Determine the (x, y) coordinate at the center of the cell enclosing the given text.  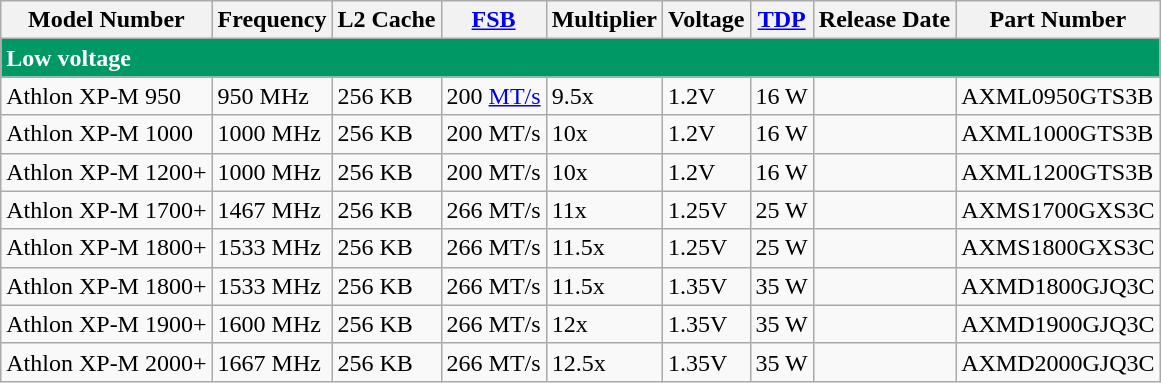
9.5x (604, 96)
Frequency (272, 20)
12x (604, 324)
Low voltage (580, 58)
AXML0950GTS3B (1058, 96)
Athlon XP-M 1900+ (106, 324)
AXMS1700GXS3C (1058, 210)
Athlon XP-M 950 (106, 96)
Athlon XP-M 2000+ (106, 362)
950 MHz (272, 96)
12.5x (604, 362)
Part Number (1058, 20)
TDP (782, 20)
Athlon XP-M 1700+ (106, 210)
1467 MHz (272, 210)
L2 Cache (386, 20)
Voltage (707, 20)
11x (604, 210)
1667 MHz (272, 362)
Multiplier (604, 20)
Model Number (106, 20)
AXMS1800GXS3C (1058, 248)
AXMD1800GJQ3C (1058, 286)
FSB (494, 20)
Release Date (884, 20)
AXMD2000GJQ3C (1058, 362)
AXML1000GTS3B (1058, 134)
AXML1200GTS3B (1058, 172)
1600 MHz (272, 324)
Athlon XP-M 1000 (106, 134)
Athlon XP-M 1200+ (106, 172)
AXMD1900GJQ3C (1058, 324)
